Determine the [x, y] coordinate at the center of the cell enclosing the given text.  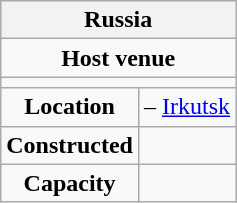
Host venue [118, 58]
Location [70, 107]
Russia [118, 20]
– Irkutsk [186, 107]
Capacity [70, 183]
Constructed [70, 145]
